Locate the cell with the specified text and output its [X, Y] center coordinate. 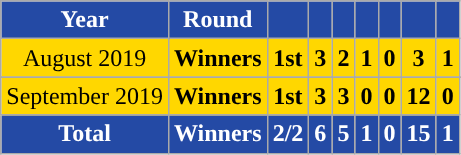
Year [85, 20]
August 2019 [85, 58]
12 [418, 96]
Round [218, 20]
September 2019 [85, 96]
Total [85, 134]
6 [320, 134]
2/2 [288, 134]
2 [344, 58]
5 [344, 134]
15 [418, 134]
